Locate the cell with the specified text and output its [X, Y] center coordinate. 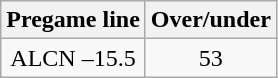
Pregame line [74, 20]
ALCN –15.5 [74, 58]
53 [210, 58]
Over/under [210, 20]
